Determine the (X, Y) coordinate at the center of the cell enclosing the given text.  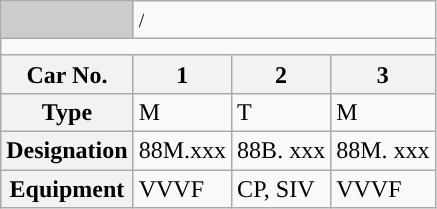
Type (67, 112)
Car No. (67, 74)
88M. xxx (383, 150)
Designation (67, 150)
2 (282, 74)
Equipment (67, 189)
1 (182, 74)
T (282, 112)
3 (383, 74)
CP, SIV (282, 189)
/ (284, 20)
88B. xxx (282, 150)
88M.xxx (182, 150)
